Provide the (X, Y) coordinate of the cell's center where the given text is located.  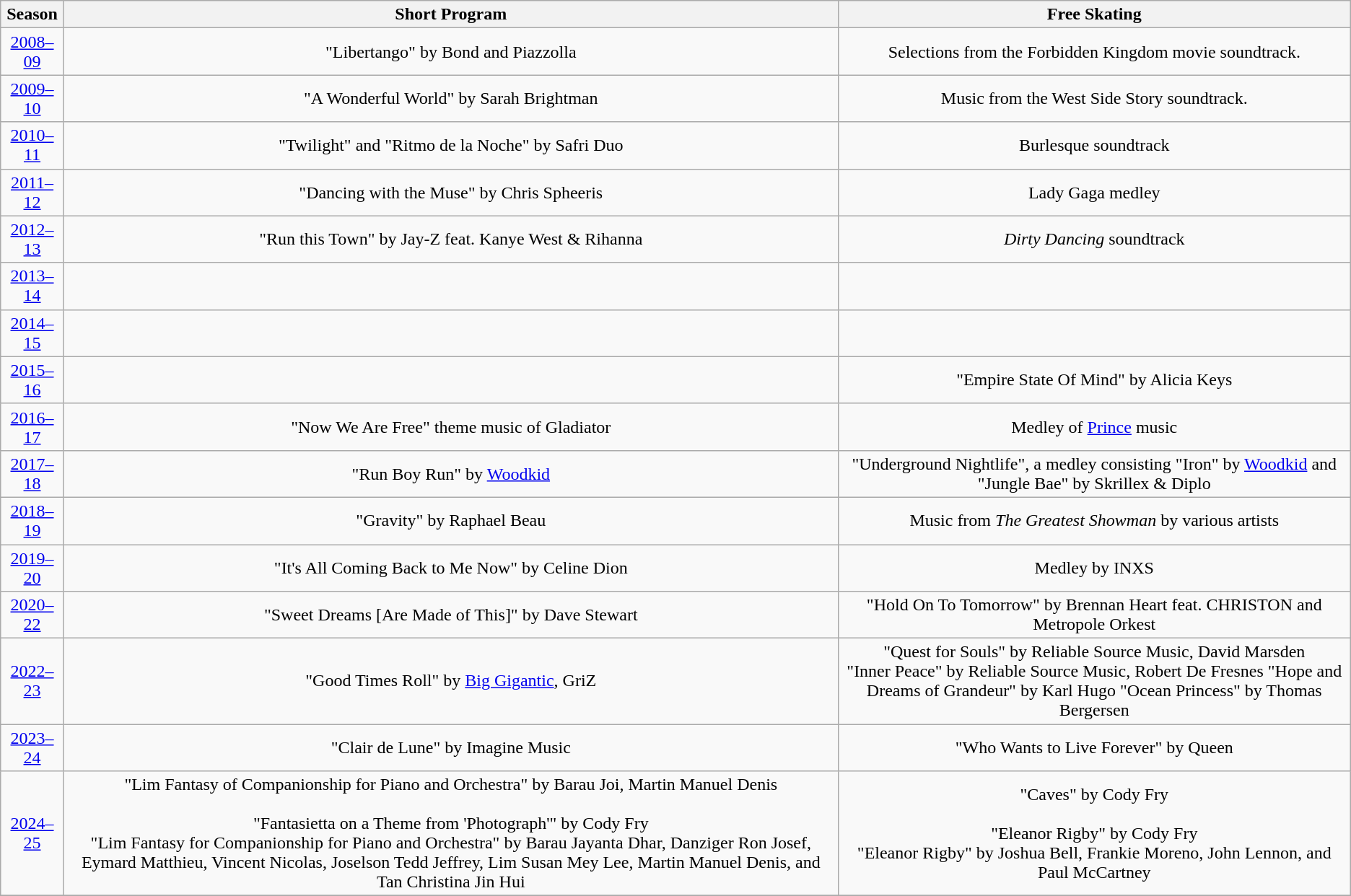
"Gravity" by Raphael Beau (450, 521)
"Good Times Roll" by Big Gigantic, GriZ (450, 681)
"Now We Are Free" theme music of Gladiator (450, 427)
2022–23 (32, 681)
Music from The Greatest Showman by various artists (1094, 521)
2013–14 (32, 286)
2024–25 (32, 834)
Lady Gaga medley (1094, 192)
2023–24 (32, 747)
2017–18 (32, 473)
"It's All Coming Back to Me Now" by Celine Dion (450, 567)
Dirty Dancing soundtrack (1094, 240)
Music from the West Side Story soundtrack. (1094, 98)
"Dancing with the Muse" by Chris Spheeris (450, 192)
2018–19 (32, 521)
2019–20 (32, 567)
2016–17 (32, 427)
2012–13 (32, 240)
"Run Boy Run" by Woodkid (450, 473)
2008–09 (32, 52)
"Who Wants to Live Forever" by Queen (1094, 747)
"Hold On To Tomorrow" by Brennan Heart feat. CHRISTON and Metropole Orkest (1094, 615)
"Run this Town" by Jay-Z feat. Kanye West & Rihanna (450, 240)
"Libertango" by Bond and Piazzolla (450, 52)
"Twilight" and "Ritmo de la Noche" by Safri Duo (450, 146)
Season (32, 14)
"Caves" by Cody Fry "Eleanor Rigby" by Cody Fry "Eleanor Rigby" by Joshua Bell, Frankie Moreno, John Lennon, and Paul McCartney (1094, 834)
"Empire State Of Mind" by Alicia Keys (1094, 379)
"Clair de Lune" by Imagine Music (450, 747)
"A Wonderful World" by Sarah Brightman (450, 98)
Short Program (450, 14)
"Underground Nightlife", a medley consisting "Iron" by Woodkid and "Jungle Bae" by Skrillex & Diplo (1094, 473)
2014–15 (32, 333)
Medley by INXS (1094, 567)
2015–16 (32, 379)
Burlesque soundtrack (1094, 146)
2020–22 (32, 615)
Free Skating (1094, 14)
2009–10 (32, 98)
Medley of Prince music (1094, 427)
Selections from the Forbidden Kingdom movie soundtrack. (1094, 52)
2010–11 (32, 146)
2011–12 (32, 192)
"Sweet Dreams [Are Made of This]" by Dave Stewart (450, 615)
